Provide the [x, y] coordinate of the cell's center where the given text is located.  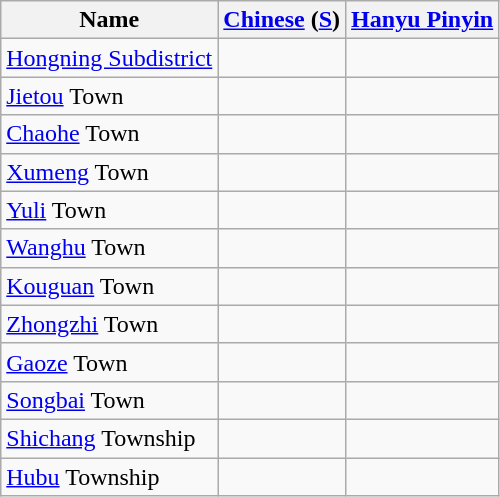
Yuli Town [110, 210]
Chinese (S) [282, 20]
Gaoze Town [110, 362]
Hanyu Pinyin [422, 20]
Songbai Town [110, 400]
Zhongzhi Town [110, 324]
Name [110, 20]
Chaohe Town [110, 134]
Kouguan Town [110, 286]
Hongning Subdistrict [110, 58]
Hubu Township [110, 477]
Shichang Township [110, 438]
Wanghu Town [110, 248]
Jietou Town [110, 96]
Xumeng Town [110, 172]
